Provide the (X, Y) coordinate of the cell's center where the given text is located.  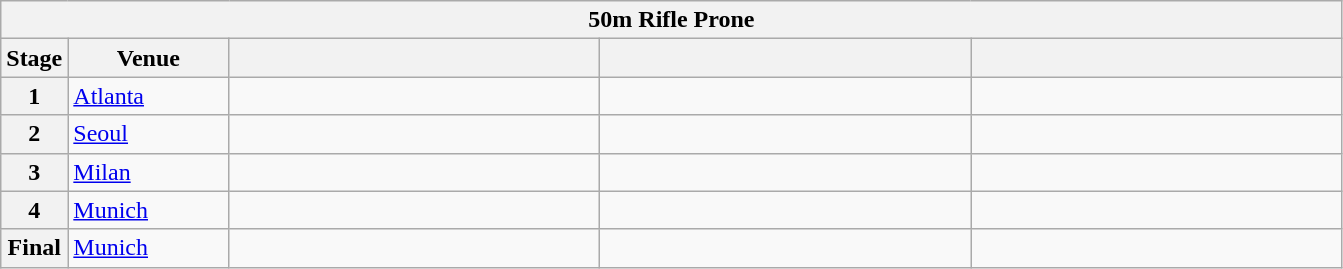
Seoul (148, 134)
50m Rifle Prone (672, 20)
Milan (148, 172)
2 (34, 134)
Venue (148, 58)
Stage (34, 58)
4 (34, 210)
Atlanta (148, 96)
Final (34, 248)
1 (34, 96)
3 (34, 172)
